Find where the given text appears and provide that cell's center as [x, y] coordinate. 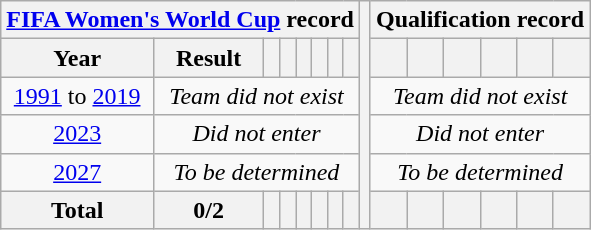
0/2 [209, 210]
2027 [78, 172]
Result [209, 58]
Qualification record [480, 20]
FIFA Women's World Cup record [180, 20]
2023 [78, 134]
Year [78, 58]
1991 to 2019 [78, 96]
Total [78, 210]
